Return the [X, Y] coordinate for the center point of the cell that contains the specified text.  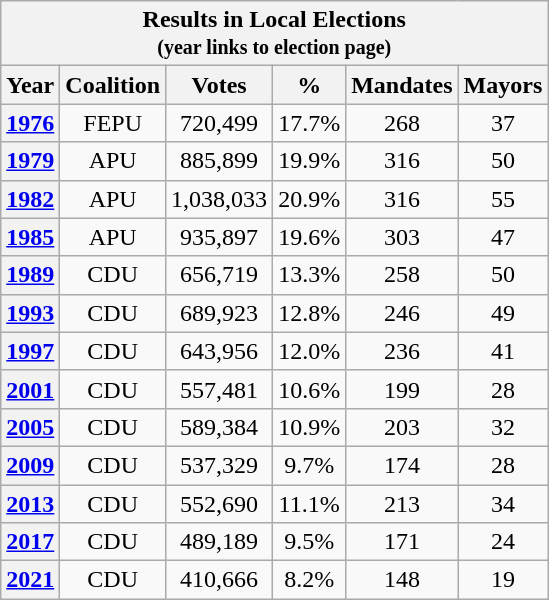
303 [402, 237]
20.9% [310, 199]
1993 [30, 313]
FEPU [113, 123]
55 [503, 199]
11.1% [310, 503]
885,899 [220, 161]
199 [402, 389]
148 [402, 580]
258 [402, 275]
Mandates [402, 85]
489,189 [220, 542]
537,329 [220, 465]
19.9% [310, 161]
1979 [30, 161]
2005 [30, 427]
1976 [30, 123]
41 [503, 351]
8.2% [310, 580]
1,038,033 [220, 199]
Votes [220, 85]
13.3% [310, 275]
2013 [30, 503]
1985 [30, 237]
689,923 [220, 313]
410,666 [220, 580]
Mayors [503, 85]
Year [30, 85]
1997 [30, 351]
935,897 [220, 237]
19 [503, 580]
9.7% [310, 465]
1982 [30, 199]
236 [402, 351]
Results in Local Elections (year links to election page) [274, 34]
10.6% [310, 389]
32 [503, 427]
174 [402, 465]
171 [402, 542]
557,481 [220, 389]
213 [402, 503]
720,499 [220, 123]
47 [503, 237]
1989 [30, 275]
37 [503, 123]
656,719 [220, 275]
552,690 [220, 503]
268 [402, 123]
589,384 [220, 427]
2001 [30, 389]
9.5% [310, 542]
17.7% [310, 123]
203 [402, 427]
Coalition [113, 85]
2009 [30, 465]
12.8% [310, 313]
49 [503, 313]
246 [402, 313]
643,956 [220, 351]
2021 [30, 580]
24 [503, 542]
2017 [30, 542]
34 [503, 503]
10.9% [310, 427]
19.6% [310, 237]
% [310, 85]
12.0% [310, 351]
